Identify which cell holds the provided text, then report its [X, Y] central coordinate. 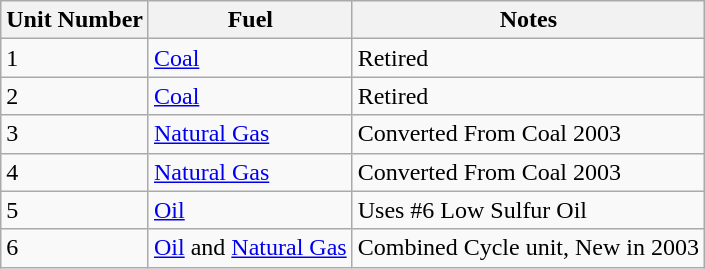
4 [75, 172]
Fuel [250, 20]
Oil and Natural Gas [250, 248]
Combined Cycle unit, New in 2003 [528, 248]
Notes [528, 20]
Unit Number [75, 20]
1 [75, 58]
5 [75, 210]
Uses #6 Low Sulfur Oil [528, 210]
6 [75, 248]
Oil [250, 210]
2 [75, 96]
3 [75, 134]
